From the cell containing the given text, extract its center point as [x, y] coordinate. 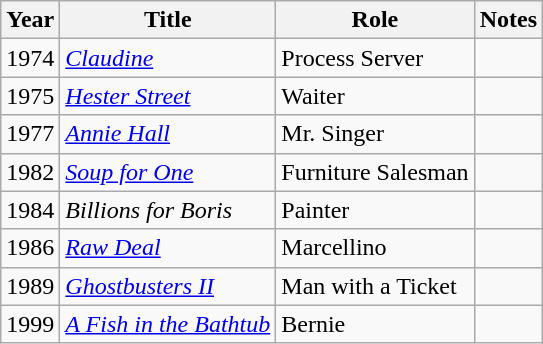
1986 [30, 248]
Waiter [375, 96]
1974 [30, 58]
Role [375, 20]
1989 [30, 286]
Man with a Ticket [375, 286]
1975 [30, 96]
Claudine [168, 58]
Painter [375, 210]
Raw Deal [168, 248]
A Fish in the Bathtub [168, 324]
Title [168, 20]
Ghostbusters II [168, 286]
Year [30, 20]
Hester Street [168, 96]
Mr. Singer [375, 134]
Marcellino [375, 248]
1984 [30, 210]
Notes [508, 20]
1977 [30, 134]
1999 [30, 324]
Process Server [375, 58]
Bernie [375, 324]
1982 [30, 172]
Billions for Boris [168, 210]
Soup for One [168, 172]
Furniture Salesman [375, 172]
Annie Hall [168, 134]
